From the cell containing the given text, extract its center point as [X, Y] coordinate. 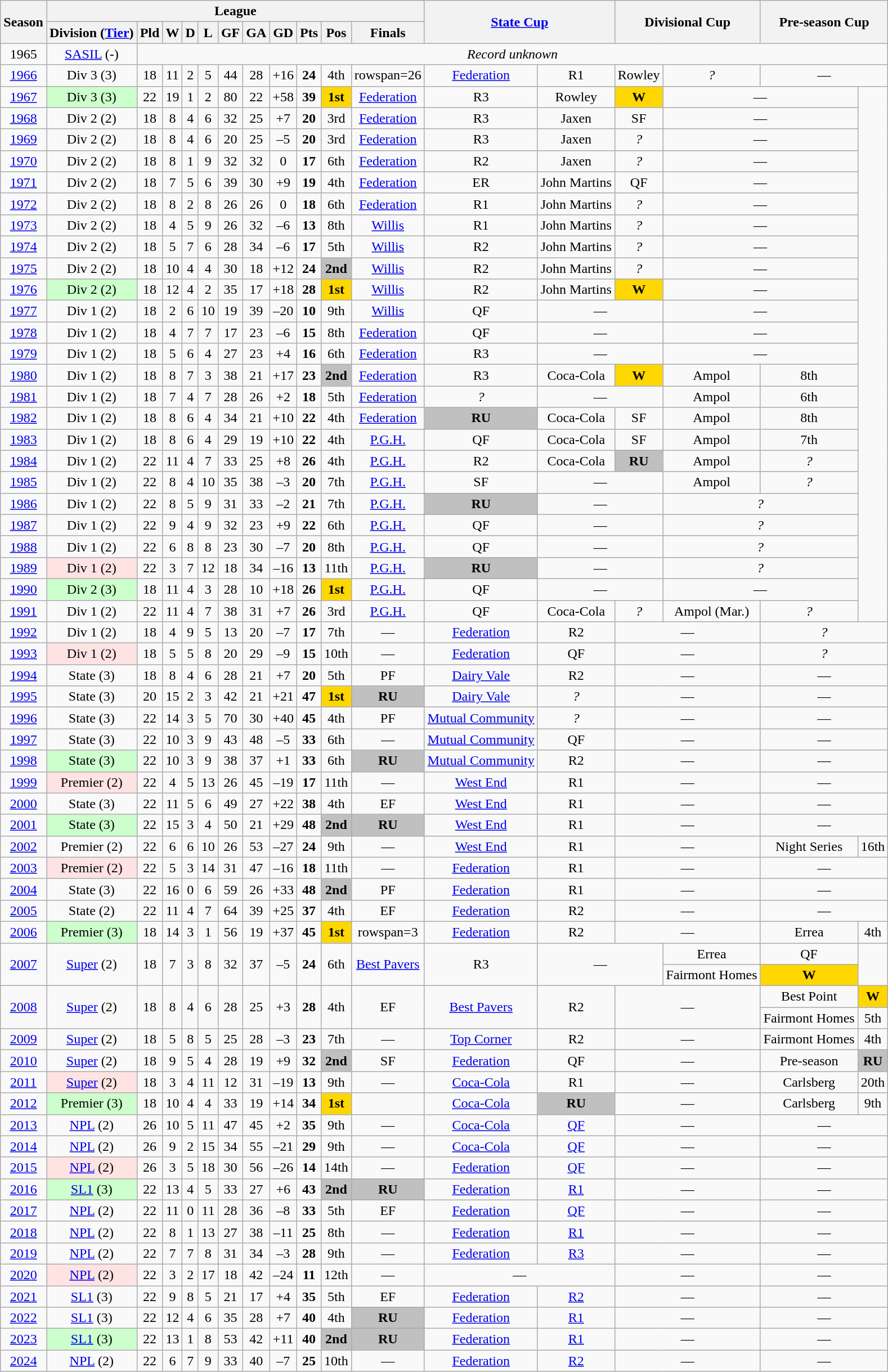
+12 [284, 268]
+14 [284, 1104]
GD [284, 33]
1991 [24, 611]
State (2) [91, 911]
2023 [24, 1339]
+58 [284, 97]
1971 [24, 182]
20th [873, 1082]
1985 [24, 482]
70 [230, 718]
2001 [24, 825]
+40 [284, 718]
League [235, 11]
–9 [284, 654]
1966 [24, 75]
2002 [24, 846]
Pre-season Cup [824, 22]
2018 [24, 1232]
1997 [24, 739]
GF [230, 33]
2009 [24, 1039]
–8 [284, 1210]
+17 [284, 375]
–20 [284, 311]
2016 [24, 1189]
1986 [24, 504]
–21 [284, 1146]
–26 [284, 1168]
1990 [24, 589]
Top Corner [481, 1039]
44 [230, 75]
L [208, 33]
2015 [24, 1168]
2024 [24, 1361]
2022 [24, 1318]
2005 [24, 911]
1982 [24, 418]
2020 [24, 1275]
2021 [24, 1296]
1987 [24, 525]
D [190, 33]
2004 [24, 889]
2012 [24, 1104]
1969 [24, 140]
2014 [24, 1146]
80 [230, 97]
2003 [24, 868]
+8 [284, 461]
55 [257, 1146]
+25 [284, 911]
1975 [24, 268]
12th [337, 1275]
1998 [24, 761]
1999 [24, 782]
+33 [284, 889]
1996 [24, 718]
Division (Tier) [91, 33]
14th [337, 1168]
50 [230, 825]
1979 [24, 354]
rowspan=3 [388, 932]
GA [257, 33]
+16 [284, 75]
Ampol (Mar.) [711, 611]
–2 [284, 504]
36 [257, 1210]
1981 [24, 397]
+1 [284, 761]
2019 [24, 1253]
1977 [24, 311]
2010 [24, 1061]
1992 [24, 633]
64 [230, 911]
1970 [24, 161]
Pts [308, 33]
State Cup [519, 22]
1984 [24, 461]
–24 [284, 1275]
Pos [337, 33]
Divisional Cup [688, 22]
2013 [24, 1125]
2011 [24, 1082]
–27 [284, 846]
+11 [284, 1339]
49 [230, 804]
2007 [24, 965]
2000 [24, 804]
59 [230, 889]
+3 [284, 1007]
+29 [284, 825]
1980 [24, 375]
1993 [24, 654]
+22 [284, 804]
ER [481, 182]
1965 [24, 54]
Night Series [809, 846]
1983 [24, 440]
+21 [284, 697]
1988 [24, 546]
–11 [284, 1232]
+6 [284, 1189]
Pld [150, 33]
1974 [24, 246]
1976 [24, 290]
1989 [24, 568]
1973 [24, 225]
SASIL (-) [91, 54]
1978 [24, 333]
1967 [24, 97]
2006 [24, 932]
Pre-season [809, 1061]
Record unknown [512, 54]
+37 [284, 932]
Season [24, 22]
Div 2 (3) [91, 589]
1968 [24, 118]
rowspan=26 [388, 75]
Best Point [809, 997]
2008 [24, 1007]
Finals [388, 33]
2017 [24, 1210]
1995 [24, 697]
1972 [24, 204]
1994 [24, 675]
16th [873, 846]
